Detect which cell encompasses the target text, then output its (X, Y) center coordinate. 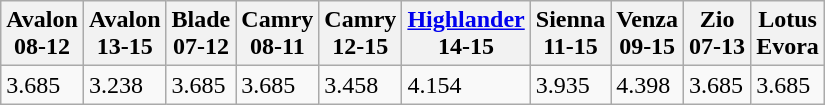
Avalon13-15 (124, 34)
Avalon08-12 (42, 34)
3.458 (360, 85)
LotusEvora (788, 34)
Venza09-15 (648, 34)
Sienna11-15 (570, 34)
Camry08-11 (278, 34)
3.238 (124, 85)
Blade07-12 (201, 34)
3.935 (570, 85)
4.154 (466, 85)
Zio07-13 (718, 34)
4.398 (648, 85)
Highlander14-15 (466, 34)
Camry12-15 (360, 34)
